Provide the [X, Y] coordinate of the cell's center where the given text is located.  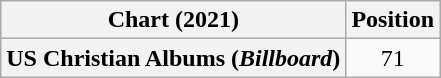
71 [393, 58]
US Christian Albums (Billboard) [174, 58]
Chart (2021) [174, 20]
Position [393, 20]
